Find where the given text appears and provide that cell's center as (X, Y) coordinate. 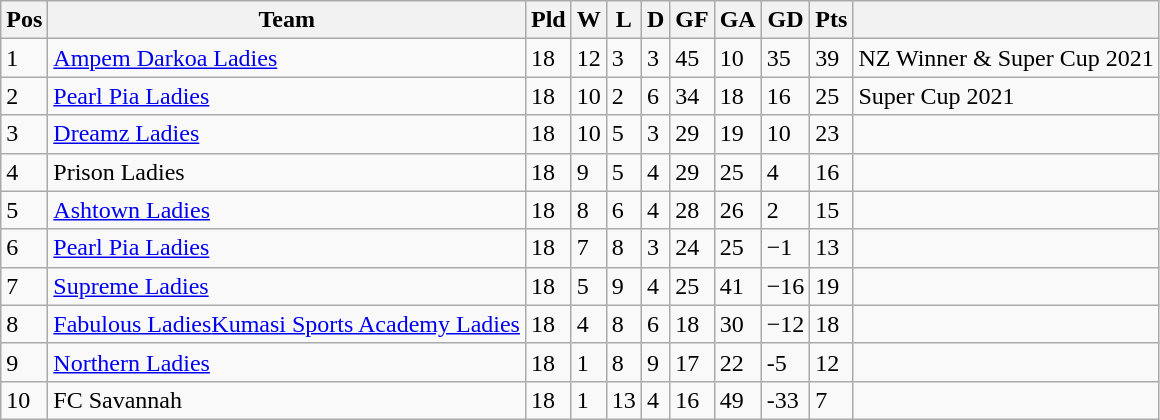
-33 (786, 400)
−16 (786, 286)
35 (786, 58)
26 (738, 210)
L (624, 20)
D (655, 20)
30 (738, 324)
Fabulous LadiesKumasi Sports Academy Ladies (287, 324)
FC Savannah (287, 400)
Super Cup 2021 (1006, 96)
Pld (548, 20)
GA (738, 20)
39 (832, 58)
Ashtown Ladies (287, 210)
28 (692, 210)
15 (832, 210)
Dreamz Ladies (287, 134)
Pts (832, 20)
Northern Ladies (287, 362)
−12 (786, 324)
Supreme Ladies (287, 286)
GD (786, 20)
Prison Ladies (287, 172)
49 (738, 400)
34 (692, 96)
GF (692, 20)
−1 (786, 248)
24 (692, 248)
NZ Winner & Super Cup 2021 (1006, 58)
-5 (786, 362)
17 (692, 362)
22 (738, 362)
Team (287, 20)
W (588, 20)
Pos (24, 20)
Ampem Darkoa Ladies (287, 58)
23 (832, 134)
45 (692, 58)
41 (738, 286)
